Extract the (X, Y) coordinate from the center of the cell holding the provided text.  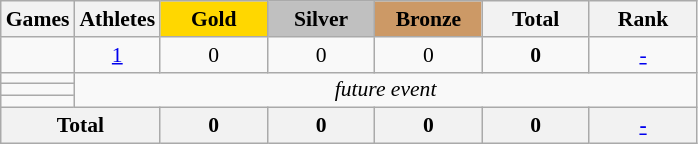
1 (117, 55)
Rank (642, 19)
Silver (320, 19)
Games (38, 19)
Gold (214, 19)
Bronze (428, 19)
Athletes (117, 19)
future event (385, 90)
